Capture the cell that displays the provided text and extract its [x, y] central coordinate. 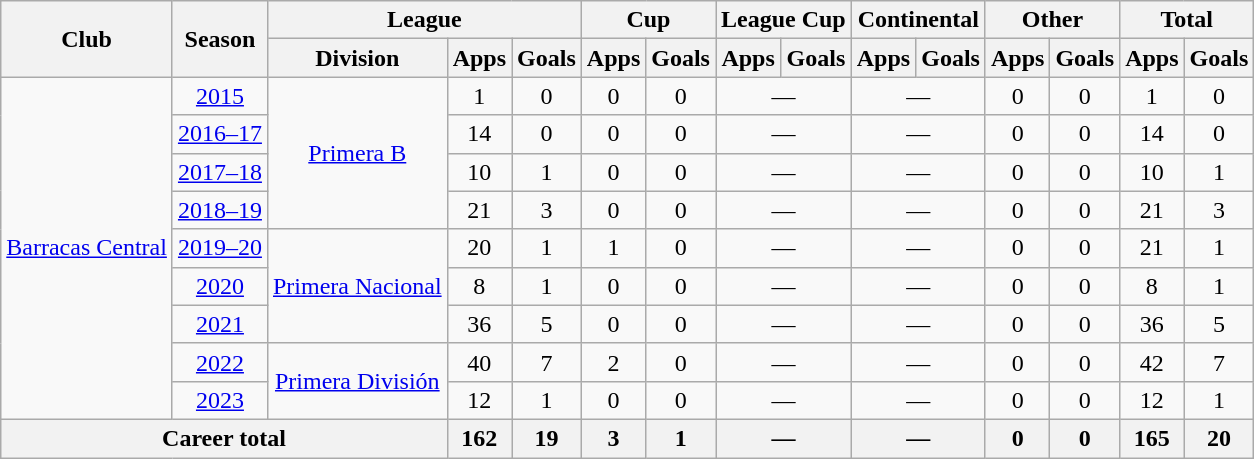
19 [547, 438]
Primera Nacional [357, 286]
2023 [220, 400]
42 [1152, 362]
League [424, 20]
2021 [220, 324]
162 [479, 438]
Continental [918, 20]
Barracas Central [87, 248]
Other [1052, 20]
League Cup [784, 20]
2016–17 [220, 134]
Career total [224, 438]
165 [1152, 438]
2 [613, 362]
2018–19 [220, 210]
2015 [220, 96]
2022 [220, 362]
Total [1187, 20]
2020 [220, 286]
Division [357, 58]
Primera B [357, 153]
Primera División [357, 381]
Club [87, 39]
2019–20 [220, 248]
40 [479, 362]
Cup [648, 20]
2017–18 [220, 172]
Season [220, 39]
